Provide the [x, y] coordinate of the cell's center where the given text is located.  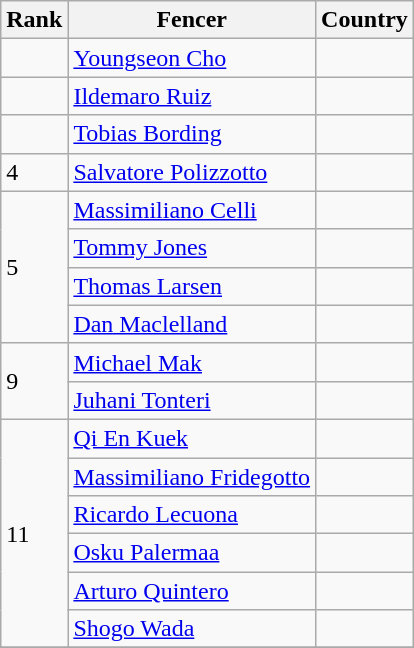
9 [34, 381]
Massimiliano Fridegotto [192, 477]
Michael Mak [192, 362]
Youngseon Cho [192, 58]
Massimiliano Celli [192, 210]
Juhani Tonteri [192, 400]
Tommy Jones [192, 248]
Ildemaro Ruiz [192, 96]
Salvatore Polizzotto [192, 172]
Ricardo Lecuona [192, 515]
Dan Maclelland [192, 324]
4 [34, 172]
Thomas Larsen [192, 286]
Fencer [192, 20]
Osku Palermaa [192, 553]
Rank [34, 20]
Shogo Wada [192, 629]
Country [365, 20]
Tobias Bording [192, 134]
Qi En Kuek [192, 438]
5 [34, 267]
11 [34, 533]
Arturo Quintero [192, 591]
